Provide the (X, Y) coordinate of the cell's center where the given text is located.  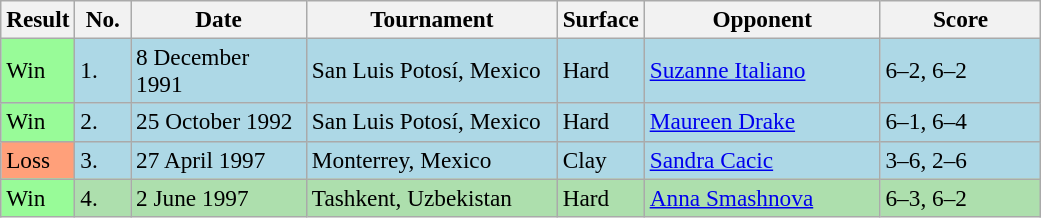
Maureen Drake (762, 122)
Tashkent, Uzbekistan (432, 197)
1. (103, 70)
Clay (600, 160)
Score (960, 19)
Tournament (432, 19)
3–6, 2–6 (960, 160)
Date (219, 19)
Surface (600, 19)
6–2, 6–2 (960, 70)
27 April 1997 (219, 160)
Result (38, 19)
Sandra Cacic (762, 160)
Anna Smashnova (762, 197)
3. (103, 160)
6–1, 6–4 (960, 122)
25 October 1992 (219, 122)
Loss (38, 160)
6–3, 6–2 (960, 197)
8 December 1991 (219, 70)
Suzanne Italiano (762, 70)
Monterrey, Mexico (432, 160)
No. (103, 19)
4. (103, 197)
2 June 1997 (219, 197)
2. (103, 122)
Opponent (762, 19)
